Capture the cell that displays the provided text and extract its [X, Y] central coordinate. 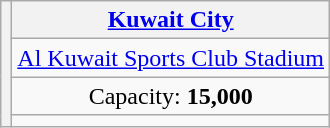
Capacity: 15,000 [171, 96]
Kuwait City [171, 20]
Al Kuwait Sports Club Stadium [171, 58]
